Extract the (X, Y) coordinate from the center of the cell holding the provided text.  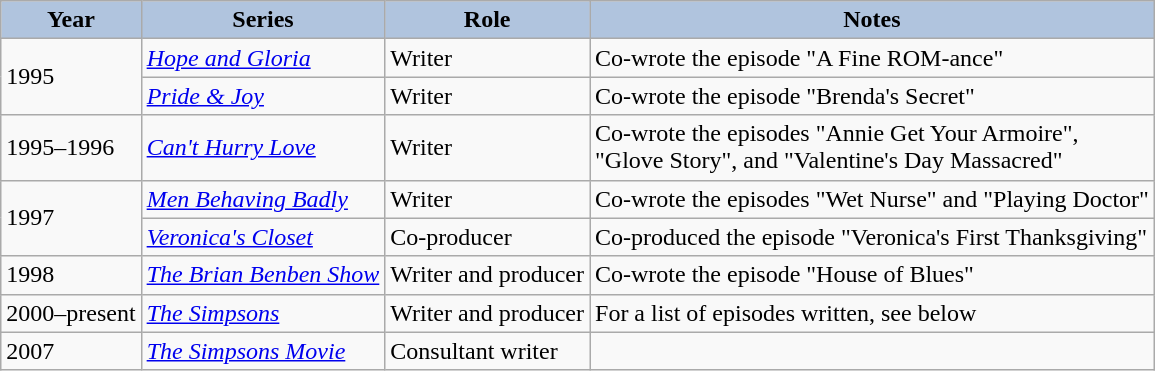
The Simpsons Movie (263, 351)
Veronica's Closet (263, 237)
Co-wrote the episode "Brenda's Secret" (872, 96)
Pride & Joy (263, 96)
Co-producer (488, 237)
For a list of episodes written, see below (872, 313)
1997 (71, 218)
Year (71, 20)
2007 (71, 351)
Co-wrote the episode "House of Blues" (872, 275)
2000–present (71, 313)
1995–1996 (71, 148)
1998 (71, 275)
The Simpsons (263, 313)
Notes (872, 20)
Can't Hurry Love (263, 148)
Co-wrote the episode "A Fine ROM-ance" (872, 58)
The Brian Benben Show (263, 275)
Men Behaving Badly (263, 199)
Co-wrote the episodes "Wet Nurse" and "Playing Doctor" (872, 199)
Series (263, 20)
Consultant writer (488, 351)
Co-wrote the episodes "Annie Get Your Armoire","Glove Story", and "Valentine's Day Massacred" (872, 148)
1995 (71, 77)
Role (488, 20)
Hope and Gloria (263, 58)
Co-produced the episode "Veronica's First Thanksgiving" (872, 237)
